Find where the given text appears and provide that cell's center as (x, y) coordinate. 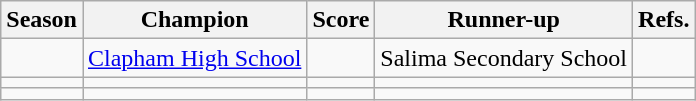
Season (42, 20)
Clapham High School (194, 58)
Refs. (664, 20)
Salima Secondary School (504, 58)
Champion (194, 20)
Runner-up (504, 20)
Score (341, 20)
